Provide the (x, y) coordinate of the cell's center where the given text is located.  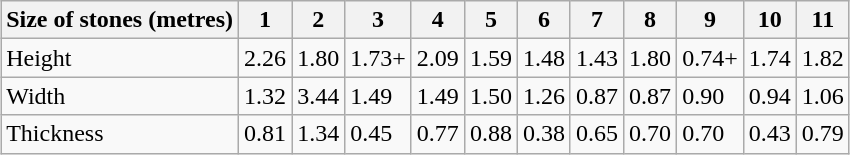
1.06 (822, 96)
4 (438, 20)
0.81 (266, 134)
0.88 (490, 134)
1.50 (490, 96)
1.59 (490, 58)
1.34 (318, 134)
2 (318, 20)
11 (822, 20)
7 (596, 20)
Thickness (120, 134)
1.26 (544, 96)
9 (710, 20)
2.09 (438, 58)
Width (120, 96)
6 (544, 20)
1.48 (544, 58)
8 (650, 20)
0.45 (378, 134)
5 (490, 20)
0.43 (770, 134)
0.74+ (710, 58)
2.26 (266, 58)
1.82 (822, 58)
1.74 (770, 58)
0.90 (710, 96)
0.77 (438, 134)
Size of stones (metres) (120, 20)
1.43 (596, 58)
1 (266, 20)
1.73+ (378, 58)
Height (120, 58)
0.65 (596, 134)
0.79 (822, 134)
10 (770, 20)
3 (378, 20)
1.32 (266, 96)
0.94 (770, 96)
0.38 (544, 134)
3.44 (318, 96)
